Return (x, y) of the center of cell containing provided text 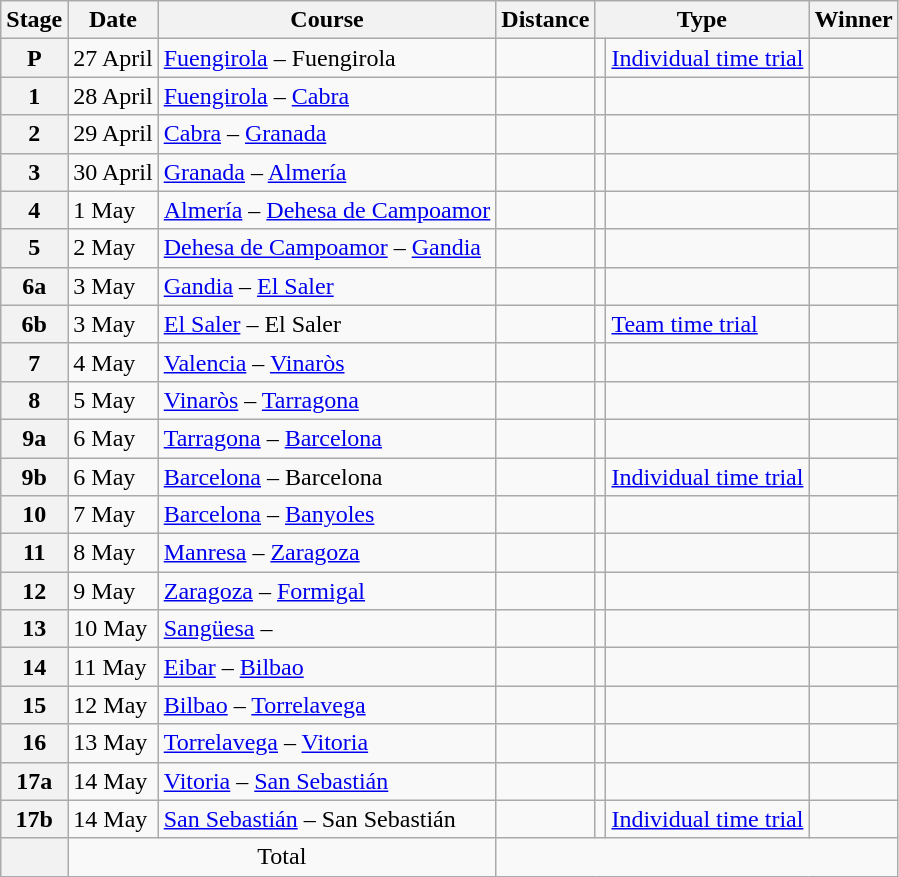
Distance (546, 20)
Vitoria – San Sebastián (327, 781)
Valencia – Vinaròs (327, 362)
12 (34, 591)
Total (282, 857)
11 May (113, 667)
5 May (113, 400)
Winner (854, 20)
1 (34, 96)
10 May (113, 629)
29 April (113, 134)
9b (34, 477)
8 (34, 400)
7 (34, 362)
Team time trial (708, 324)
4 (34, 210)
8 May (113, 553)
6b (34, 324)
Eibar – Bilbao (327, 667)
10 (34, 515)
P (34, 58)
13 May (113, 743)
2 (34, 134)
15 (34, 705)
Almería – Dehesa de Campoamor (327, 210)
7 May (113, 515)
2 May (113, 248)
Course (327, 20)
Barcelona – Barcelona (327, 477)
Stage (34, 20)
9 May (113, 591)
Granada – Almería (327, 172)
Barcelona – Banyoles (327, 515)
Sangüesa – (327, 629)
Date (113, 20)
Fuengirola – Cabra (327, 96)
1 May (113, 210)
Zaragoza – Formigal (327, 591)
4 May (113, 362)
17b (34, 819)
5 (34, 248)
16 (34, 743)
Torrelavega – Vitoria (327, 743)
14 (34, 667)
San Sebastián – San Sebastián (327, 819)
Type (702, 20)
Tarragona – Barcelona (327, 438)
Gandia – El Saler (327, 286)
17a (34, 781)
13 (34, 629)
3 (34, 172)
Vinaròs – Tarragona (327, 400)
9a (34, 438)
27 April (113, 58)
12 May (113, 705)
6a (34, 286)
11 (34, 553)
28 April (113, 96)
Manresa – Zaragoza (327, 553)
30 April (113, 172)
Dehesa de Campoamor – Gandia (327, 248)
Bilbao – Torrelavega (327, 705)
El Saler – El Saler (327, 324)
Cabra – Granada (327, 134)
Fuengirola – Fuengirola (327, 58)
